Return (x, y) of the center of cell containing provided text 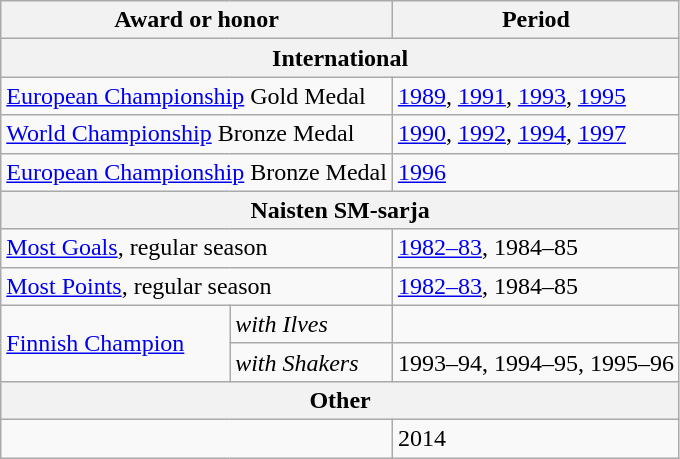
1989, 1991, 1993, 1995 (536, 96)
1996 (536, 172)
2014 (536, 438)
European Championship Bronze Medal (197, 172)
World Championship Bronze Medal (197, 134)
Period (536, 20)
Naisten SM-sarja (340, 210)
International (340, 58)
1993–94, 1994–95, 1995–96 (536, 362)
Most Points, regular season (197, 286)
Finnish Champion (116, 343)
European Championship Gold Medal (197, 96)
1990, 1992, 1994, 1997 (536, 134)
Other (340, 400)
Award or honor (197, 20)
Most Goals, regular season (197, 248)
with Shakers (312, 362)
with Ilves (312, 324)
